Return the [x, y] coordinate for the center point of the cell that contains the specified text.  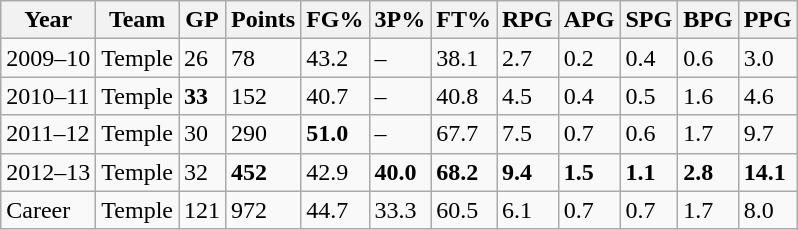
42.9 [335, 172]
4.5 [527, 96]
14.1 [768, 172]
RPG [527, 20]
2011–12 [48, 134]
Team [138, 20]
121 [202, 210]
33.3 [400, 210]
38.1 [464, 58]
152 [264, 96]
FT% [464, 20]
68.2 [464, 172]
78 [264, 58]
1.5 [589, 172]
43.2 [335, 58]
0.5 [649, 96]
40.8 [464, 96]
PPG [768, 20]
8.0 [768, 210]
0.2 [589, 58]
2009–10 [48, 58]
9.4 [527, 172]
67.7 [464, 134]
9.7 [768, 134]
1.1 [649, 172]
2.8 [708, 172]
32 [202, 172]
FG% [335, 20]
GP [202, 20]
60.5 [464, 210]
6.1 [527, 210]
30 [202, 134]
BPG [708, 20]
33 [202, 96]
3.0 [768, 58]
3P% [400, 20]
40.7 [335, 96]
44.7 [335, 210]
40.0 [400, 172]
Career [48, 210]
APG [589, 20]
2010–11 [48, 96]
1.6 [708, 96]
51.0 [335, 134]
SPG [649, 20]
972 [264, 210]
7.5 [527, 134]
Year [48, 20]
Points [264, 20]
26 [202, 58]
452 [264, 172]
290 [264, 134]
2.7 [527, 58]
4.6 [768, 96]
2012–13 [48, 172]
